Scan for the cell matching the given text and deliver its (X, Y) coordinate at center. 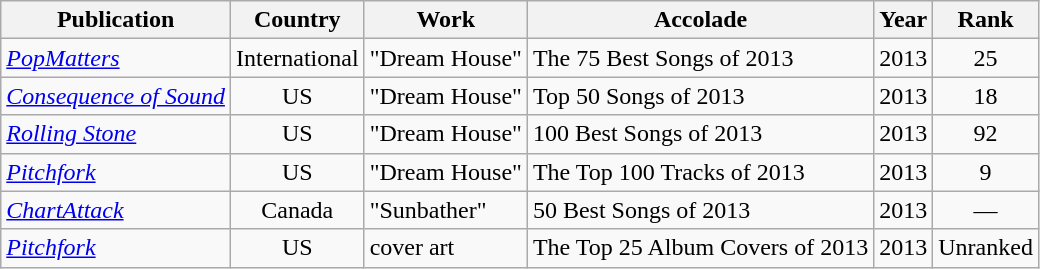
Top 50 Songs of 2013 (700, 96)
9 (986, 172)
PopMatters (116, 58)
50 Best Songs of 2013 (700, 210)
Unranked (986, 248)
cover art (446, 248)
Publication (116, 20)
ChartAttack (116, 210)
100 Best Songs of 2013 (700, 134)
Canada (297, 210)
92 (986, 134)
The 75 Best Songs of 2013 (700, 58)
Rank (986, 20)
The Top 25 Album Covers of 2013 (700, 248)
18 (986, 96)
Consequence of Sound (116, 96)
Rolling Stone (116, 134)
The Top 100 Tracks of 2013 (700, 172)
Work (446, 20)
"Sunbather" (446, 210)
Country (297, 20)
25 (986, 58)
International (297, 58)
Accolade (700, 20)
Year (904, 20)
— (986, 210)
